Return [x, y] of the center of cell containing provided text 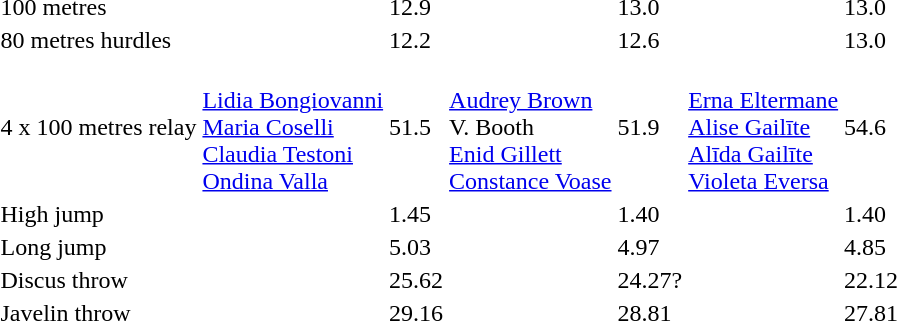
25.62 [416, 280]
1.45 [416, 214]
12.6 [650, 40]
51.5 [416, 127]
Erna EltermaneAlise GailīteAlīda GailīteVioleta Eversa [764, 127]
12.2 [416, 40]
Lidia BongiovanniMaria CoselliClaudia TestoniOndina Valla [293, 127]
51.9 [650, 127]
5.03 [416, 247]
Audrey BrownV. BoothEnid GillettConstance Voase [530, 127]
4.97 [650, 247]
1.40 [650, 214]
24.27? [650, 280]
